From the cell containing the given text, extract its center point as (x, y) coordinate. 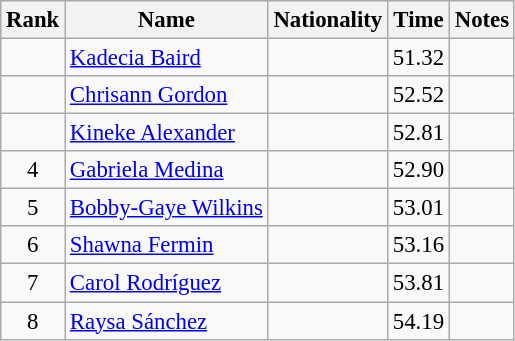
Chrisann Gordon (167, 95)
54.19 (419, 321)
Gabriela Medina (167, 170)
Notes (482, 20)
6 (33, 245)
7 (33, 283)
51.32 (419, 58)
52.52 (419, 95)
52.90 (419, 170)
52.81 (419, 133)
53.81 (419, 283)
Nationality (328, 20)
Raysa Sánchez (167, 321)
Carol Rodríguez (167, 283)
53.16 (419, 245)
Kineke Alexander (167, 133)
Shawna Fermin (167, 245)
5 (33, 208)
Time (419, 20)
Bobby-Gaye Wilkins (167, 208)
8 (33, 321)
Rank (33, 20)
Name (167, 20)
Kadecia Baird (167, 58)
53.01 (419, 208)
4 (33, 170)
